Locate the cell with the specified text and output its (x, y) center coordinate. 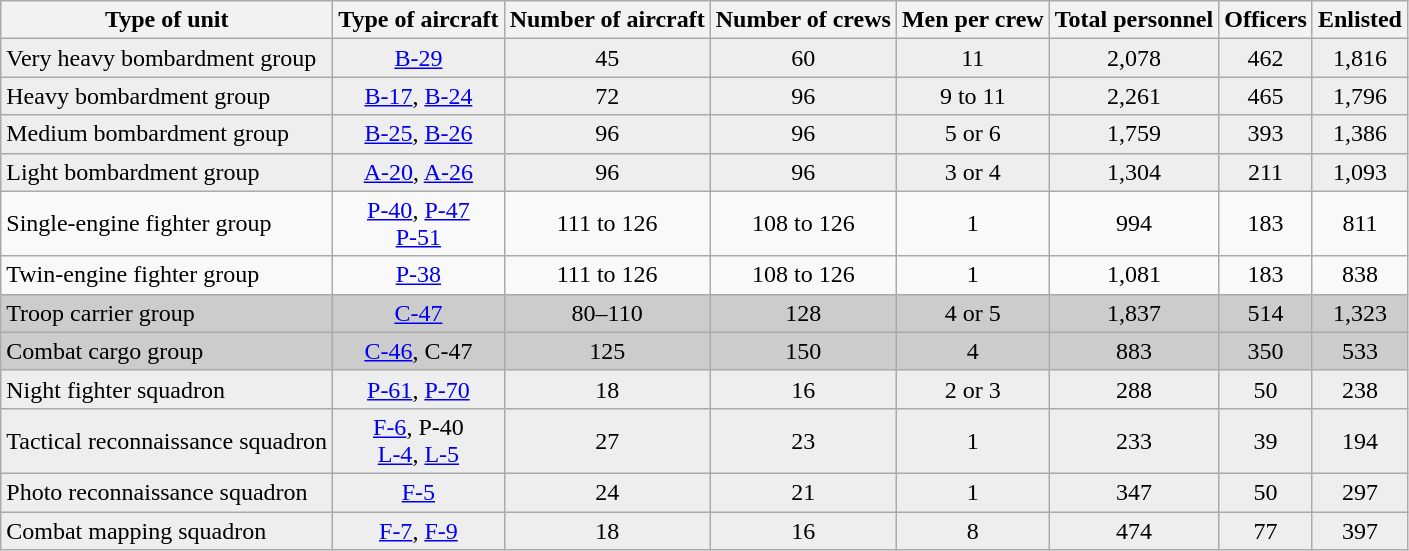
Combat cargo group (167, 351)
1,837 (1134, 313)
194 (1360, 440)
462 (1266, 58)
238 (1360, 389)
Enlisted (1360, 20)
24 (607, 492)
288 (1134, 389)
72 (607, 96)
125 (607, 351)
2,261 (1134, 96)
Heavy bombardment group (167, 96)
Tactical reconnaissance squadron (167, 440)
2,078 (1134, 58)
533 (1360, 351)
994 (1134, 224)
F-5 (418, 492)
347 (1134, 492)
Light bombardment group (167, 172)
1,796 (1360, 96)
P-61, P-70 (418, 389)
Troop carrier group (167, 313)
1,816 (1360, 58)
Men per crew (972, 20)
9 to 11 (972, 96)
60 (803, 58)
Twin-engine fighter group (167, 275)
Type of aircraft (418, 20)
Single-engine fighter group (167, 224)
Medium bombardment group (167, 134)
C-46, C-47 (418, 351)
F-7, F-9 (418, 531)
Total personnel (1134, 20)
11 (972, 58)
F-6, P-40L-4, L-5 (418, 440)
1,304 (1134, 172)
233 (1134, 440)
1,386 (1360, 134)
128 (803, 313)
C-47 (418, 313)
350 (1266, 351)
B-29 (418, 58)
514 (1266, 313)
Night fighter squadron (167, 389)
397 (1360, 531)
Very heavy bombardment group (167, 58)
4 or 5 (972, 313)
B-25, B-26 (418, 134)
Number of crews (803, 20)
150 (803, 351)
4 (972, 351)
A-20, A-26 (418, 172)
2 or 3 (972, 389)
23 (803, 440)
811 (1360, 224)
B-17, B-24 (418, 96)
3 or 4 (972, 172)
Combat mapping squadron (167, 531)
Photo reconnaissance squadron (167, 492)
27 (607, 440)
39 (1266, 440)
P-38 (418, 275)
1,081 (1134, 275)
465 (1266, 96)
1,323 (1360, 313)
297 (1360, 492)
1,759 (1134, 134)
211 (1266, 172)
8 (972, 531)
393 (1266, 134)
Number of aircraft (607, 20)
838 (1360, 275)
474 (1134, 531)
Type of unit (167, 20)
P-40, P-47P-51 (418, 224)
1,093 (1360, 172)
21 (803, 492)
Officers (1266, 20)
45 (607, 58)
883 (1134, 351)
80–110 (607, 313)
77 (1266, 531)
5 or 6 (972, 134)
